Identify which cell holds the provided text, then report its [x, y] central coordinate. 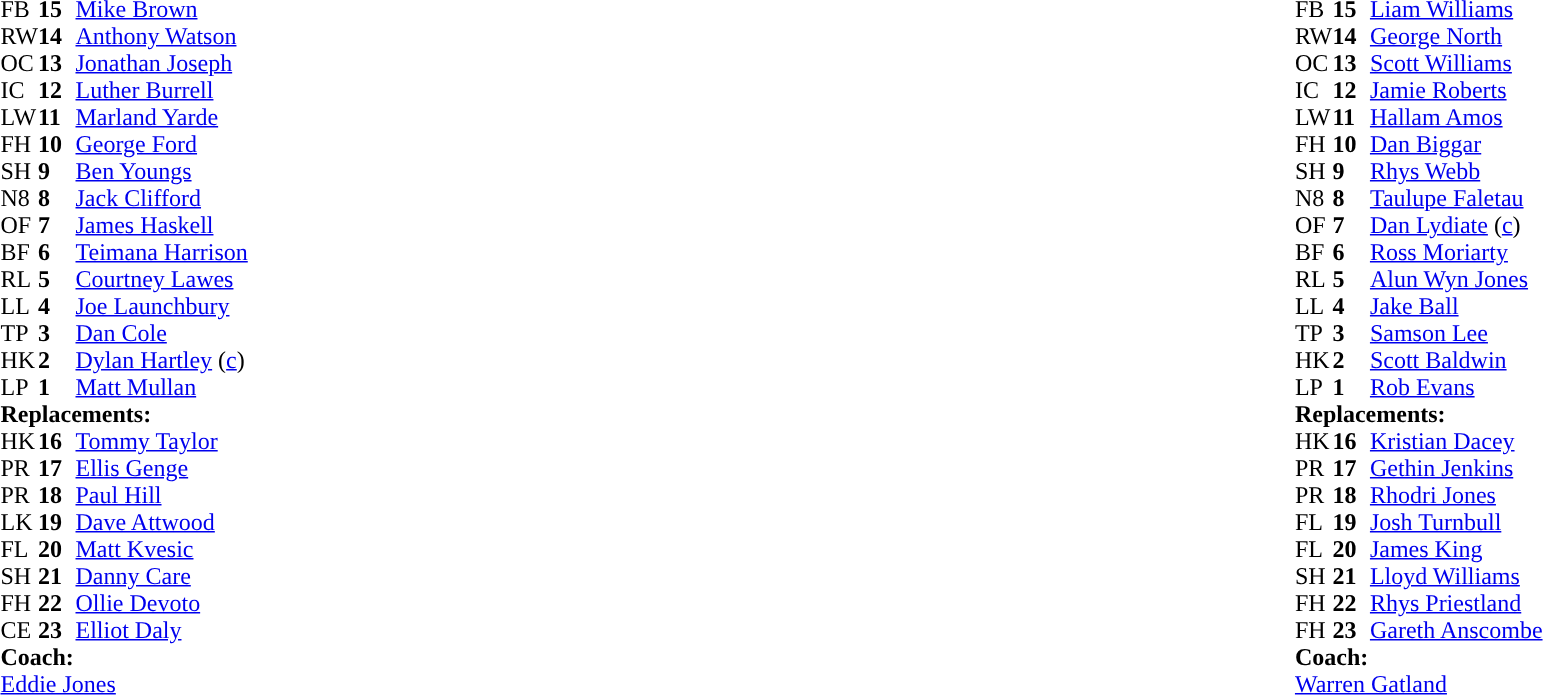
Rhodri Jones [1456, 496]
Courtney Lawes [162, 280]
Gethin Jenkins [1456, 468]
James Haskell [162, 226]
Ben Youngs [162, 172]
Taulupe Faletau [1456, 198]
Luther Burrell [162, 90]
George North [1456, 36]
Dan Lydiate (c) [1456, 226]
Hallam Amos [1456, 118]
Jonathan Joseph [162, 64]
Ellis Genge [162, 468]
Rhys Priestland [1456, 604]
Dylan Hartley (c) [162, 360]
Teimana Harrison [162, 252]
Jake Ball [1456, 306]
Ross Moriarty [1456, 252]
George Ford [162, 144]
Joe Launchbury [162, 306]
Alun Wyn Jones [1456, 280]
Scott Baldwin [1456, 360]
Samson Lee [1456, 334]
Anthony Watson [162, 36]
Danny Care [162, 576]
Paul Hill [162, 496]
Dave Attwood [162, 522]
Jack Clifford [162, 198]
LK [19, 522]
Lloyd Williams [1456, 576]
Dan Biggar [1456, 144]
Jamie Roberts [1456, 90]
Elliot Daly [162, 630]
Kristian Dacey [1456, 442]
Gareth Anscombe [1456, 630]
Rhys Webb [1456, 172]
Dan Cole [162, 334]
Marland Yarde [162, 118]
Scott Williams [1456, 64]
James King [1456, 550]
Matt Kvesic [162, 550]
Ollie Devoto [162, 604]
Josh Turnbull [1456, 522]
CE [19, 630]
Matt Mullan [162, 388]
Tommy Taylor [162, 442]
Rob Evans [1456, 388]
